Return the (X, Y) coordinate for the center point of the cell that contains the specified text.  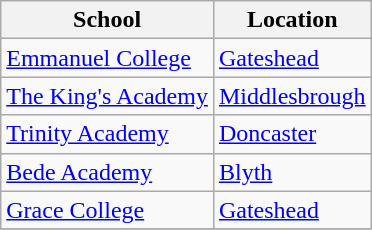
Bede Academy (108, 172)
The King's Academy (108, 96)
Location (292, 20)
Middlesbrough (292, 96)
Grace College (108, 210)
Blyth (292, 172)
Trinity Academy (108, 134)
School (108, 20)
Doncaster (292, 134)
Emmanuel College (108, 58)
